Provide the (X, Y) coordinate of the cell's center where the given text is located.  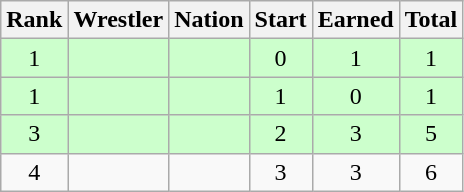
6 (431, 172)
2 (280, 134)
Rank (34, 20)
4 (34, 172)
Wrestler (118, 20)
5 (431, 134)
Start (280, 20)
Earned (356, 20)
Nation (209, 20)
Total (431, 20)
